Return the [X, Y] coordinate for the center point of the cell that contains the specified text.  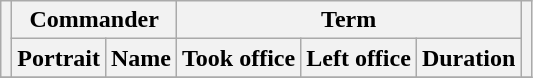
Commander [94, 20]
Portrait [59, 58]
Term [349, 20]
Left office [359, 58]
Took office [239, 58]
Duration [468, 58]
Name [140, 58]
